Determine the (X, Y) coordinate at the center of the cell enclosing the given text.  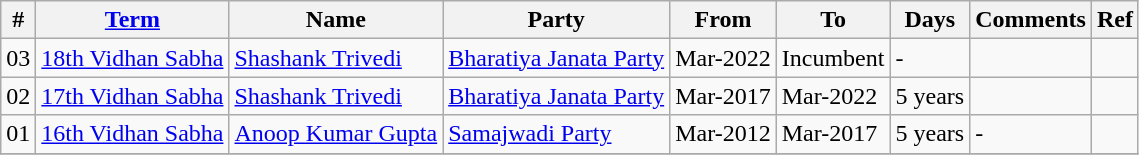
Term (132, 20)
Anoop Kumar Gupta (336, 134)
Name (336, 20)
Comments (1031, 20)
Samajwadi Party (556, 134)
# (18, 20)
Ref (1114, 20)
To (833, 20)
16th Vidhan Sabha (132, 134)
01 (18, 134)
02 (18, 96)
Party (556, 20)
17th Vidhan Sabha (132, 96)
03 (18, 58)
18th Vidhan Sabha (132, 58)
Days (930, 20)
Incumbent (833, 58)
Mar-2012 (724, 134)
From (724, 20)
